Capture the cell that displays the provided text and extract its [x, y] central coordinate. 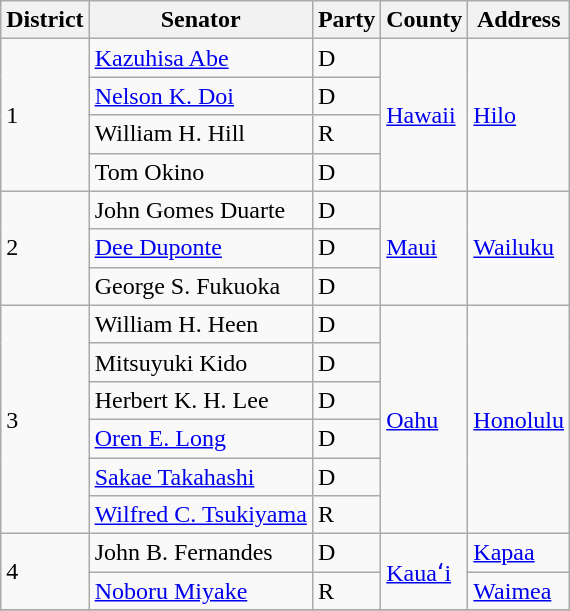
Kauaʻi [424, 572]
Wailuku [519, 248]
Dee Duponte [200, 248]
Hilo [519, 115]
John B. Fernandes [200, 553]
John Gomes Duarte [200, 210]
Party [346, 20]
Maui [424, 248]
Oahu [424, 419]
Mitsuyuki Kido [200, 362]
Hawaii [424, 115]
Kapaa [519, 553]
3 [45, 419]
Address [519, 20]
2 [45, 248]
Waimea [519, 591]
Nelson K. Doi [200, 96]
District [45, 20]
Noboru Miyake [200, 591]
Senator [200, 20]
George S. Fukuoka [200, 286]
4 [45, 572]
Tom Okino [200, 172]
William H. Hill [200, 134]
County [424, 20]
Herbert K. H. Lee [200, 400]
William H. Heen [200, 324]
Honolulu [519, 419]
1 [45, 115]
Wilfred C. Tsukiyama [200, 515]
Kazuhisa Abe [200, 58]
Sakae Takahashi [200, 477]
Oren E. Long [200, 438]
